Detect which cell encompasses the target text, then output its (X, Y) center coordinate. 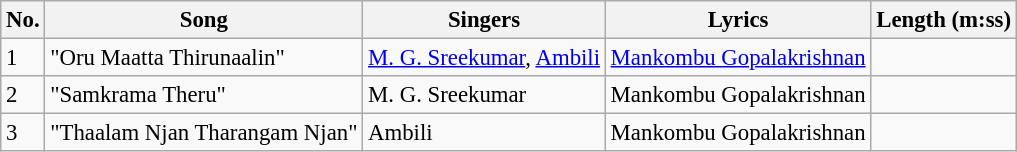
M. G. Sreekumar (484, 95)
1 (23, 58)
Lyrics (738, 20)
2 (23, 95)
Song (204, 20)
Singers (484, 20)
"Oru Maatta Thirunaalin" (204, 58)
No. (23, 20)
Ambili (484, 133)
M. G. Sreekumar, Ambili (484, 58)
Length (m:ss) (944, 20)
"Samkrama Theru" (204, 95)
"Thaalam Njan Tharangam Njan" (204, 133)
3 (23, 133)
